Output the [x, y] coordinate of the center of the cell containing the given text.  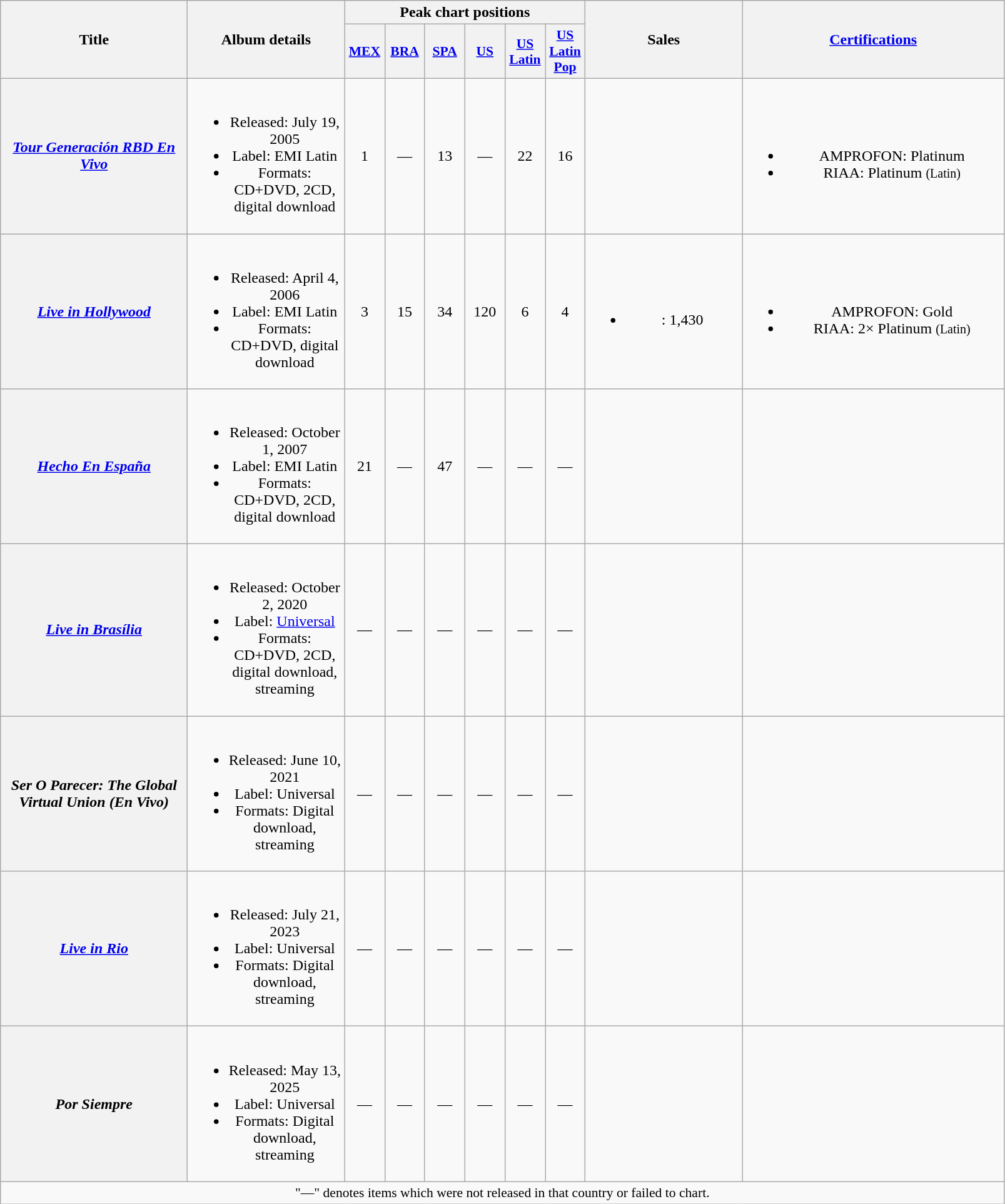
USLatin [525, 51]
15 [405, 311]
22 [525, 156]
6 [525, 311]
1 [365, 156]
Released: May 13, 2025Label: UniversalFormats: Digital download, streaming [266, 1104]
Album details [266, 40]
47 [445, 467]
Title [94, 40]
16 [565, 156]
AMPROFON: GoldRIAA: 2× Platinum (Latin) [873, 311]
Hecho En España [94, 467]
Tour Generación RBD En Vivo [94, 156]
Released: June 10, 2021Label: UniversalFormats: Digital download, streaming [266, 794]
13 [445, 156]
34 [445, 311]
US [485, 51]
MEX [365, 51]
BRA [405, 51]
Released: October 1, 2007Label: EMI LatinFormats: CD+DVD, 2CD, digital download [266, 467]
Sales [664, 40]
Released: October 2, 2020Label: UniversalFormats: CD+DVD, 2CD, digital download, streaming [266, 630]
Released: July 19, 2005Label: EMI LatinFormats: CD+DVD, 2CD, digital download [266, 156]
"—" denotes items which were not released in that country or failed to chart. [503, 1193]
Peak chart positions [465, 13]
Certifications [873, 40]
21 [365, 467]
3 [365, 311]
120 [485, 311]
Por Siempre [94, 1104]
: 1,430 [664, 311]
Live in Hollywood [94, 311]
Live in Rio [94, 949]
Released: July 21, 2023Label: UniversalFormats: Digital download, streaming [266, 949]
SPA [445, 51]
AMPROFON: PlatinumRIAA: Platinum (Latin) [873, 156]
Released: April 4, 2006Label: EMI LatinFormats: CD+DVD, digital download [266, 311]
Live in Brasília [94, 630]
Ser O Parecer: The Global Virtual Union (En Vivo) [94, 794]
4 [565, 311]
USLatinPop [565, 51]
